From the cell containing the given text, extract its center point as [x, y] coordinate. 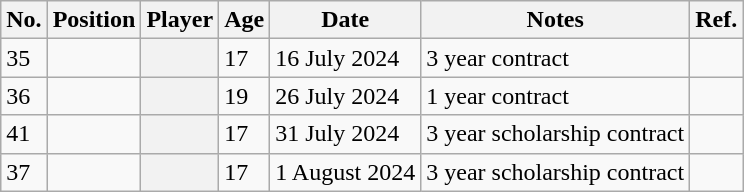
Ref. [716, 20]
41 [24, 134]
26 July 2024 [346, 96]
35 [24, 58]
Age [244, 20]
36 [24, 96]
31 July 2024 [346, 134]
Position [94, 20]
16 July 2024 [346, 58]
1 year contract [556, 96]
19 [244, 96]
No. [24, 20]
1 August 2024 [346, 172]
Notes [556, 20]
Date [346, 20]
Player [180, 20]
3 year contract [556, 58]
37 [24, 172]
